Pinpoint the cell where the given text exists, returning its [X, Y] midpoint coordinate. 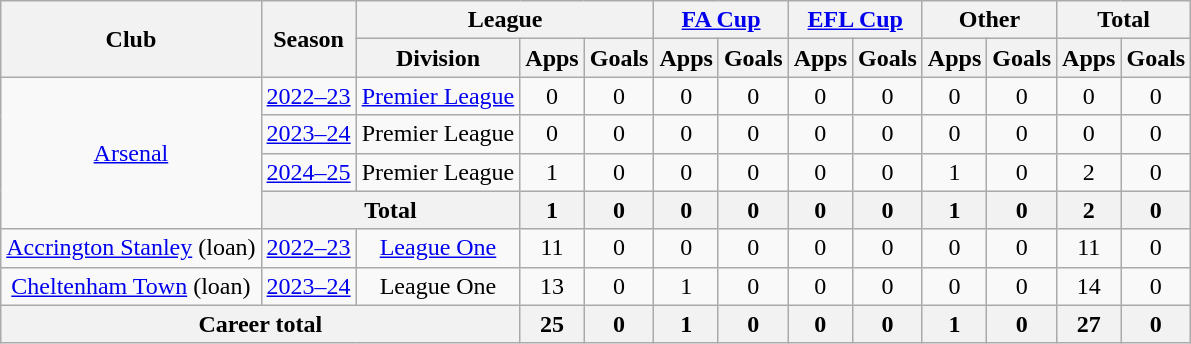
Season [308, 39]
Club [131, 39]
13 [552, 286]
Career total [260, 324]
EFL Cup [855, 20]
Arsenal [131, 153]
14 [1089, 286]
27 [1089, 324]
Accrington Stanley (loan) [131, 248]
FA Cup [721, 20]
2024–25 [308, 172]
Division [438, 58]
25 [552, 324]
Other [989, 20]
League [505, 20]
Cheltenham Town (loan) [131, 286]
